Provide the (x, y) coordinate of the cell's center where the given text is located.  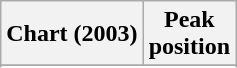
Chart (2003) (72, 34)
Peakposition (189, 34)
